Search for the cell housing the specified text and yield its (X, Y) center coordinate. 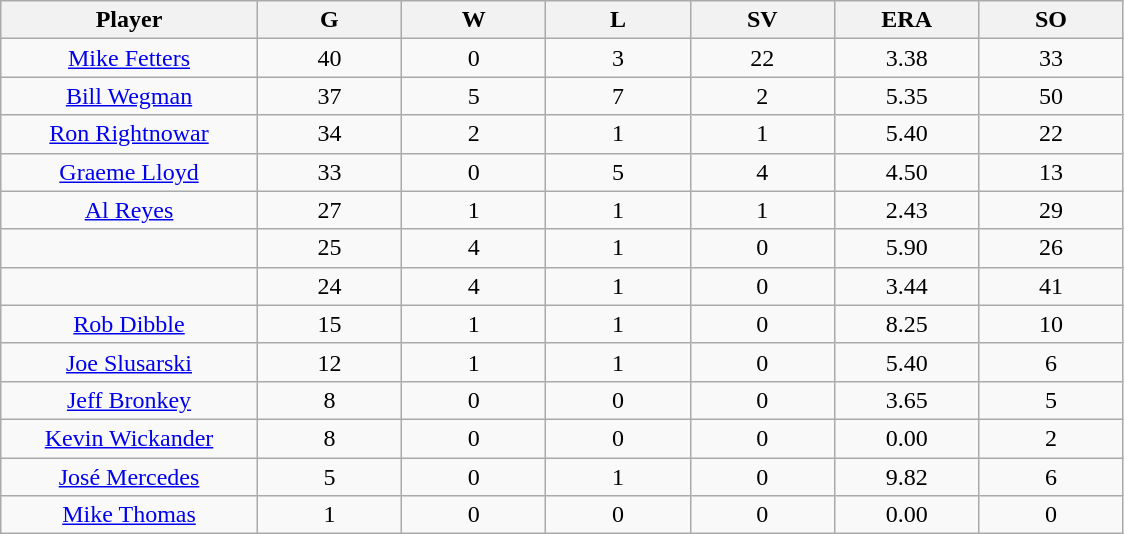
27 (329, 210)
W (474, 20)
41 (1051, 286)
Rob Dibble (130, 324)
2.43 (907, 210)
8.25 (907, 324)
Graeme Lloyd (130, 172)
24 (329, 286)
4.50 (907, 172)
3.44 (907, 286)
SO (1051, 20)
Ron Rightnowar (130, 134)
3.38 (907, 58)
Jeff Bronkey (130, 400)
29 (1051, 210)
40 (329, 58)
50 (1051, 96)
José Mercedes (130, 477)
3.65 (907, 400)
Joe Slusarski (130, 362)
15 (329, 324)
Player (130, 20)
Bill Wegman (130, 96)
34 (329, 134)
25 (329, 248)
L (618, 20)
5.90 (907, 248)
Al Reyes (130, 210)
26 (1051, 248)
Mike Thomas (130, 515)
Kevin Wickander (130, 438)
ERA (907, 20)
G (329, 20)
SV (762, 20)
7 (618, 96)
13 (1051, 172)
3 (618, 58)
Mike Fetters (130, 58)
12 (329, 362)
37 (329, 96)
10 (1051, 324)
5.35 (907, 96)
9.82 (907, 477)
